Extract the (x, y) coordinate from the center of the cell holding the provided text.  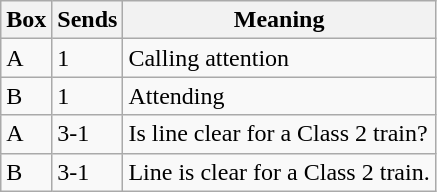
Meaning (279, 20)
Attending (279, 96)
Box (26, 20)
Sends (88, 20)
Is line clear for a Class 2 train? (279, 134)
Calling attention (279, 58)
Line is clear for a Class 2 train. (279, 172)
